Determine the (X, Y) coordinate at the center of the cell enclosing the given text.  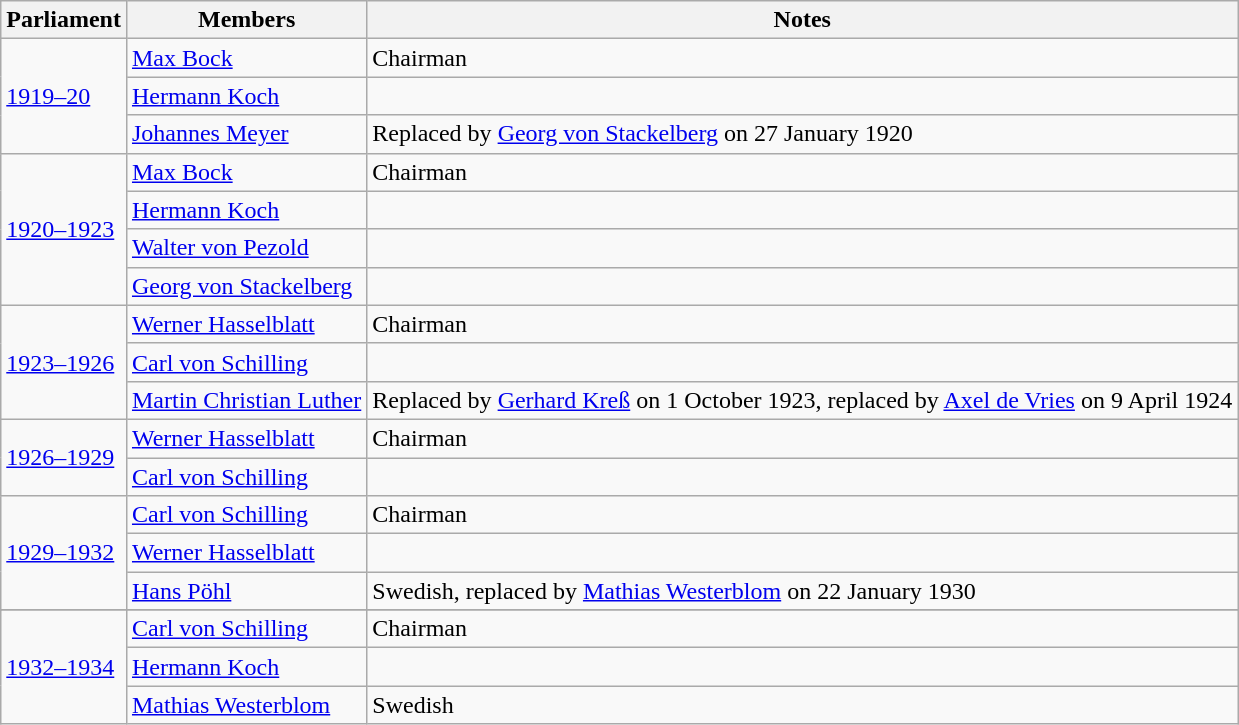
1932–1934 (64, 667)
1926–1929 (64, 457)
1929–1932 (64, 553)
1920–1923 (64, 229)
1919–20 (64, 96)
Swedish (802, 705)
Mathias Westerblom (246, 705)
Martin Christian Luther (246, 400)
Johannes Meyer (246, 134)
Walter von Pezold (246, 248)
Replaced by Gerhard Kreß on 1 October 1923, replaced by Axel de Vries on 9 April 1924 (802, 400)
Hans Pöhl (246, 591)
Parliament (64, 20)
Georg von Stackelberg (246, 286)
Swedish, replaced by Mathias Westerblom on 22 January 1930 (802, 591)
Notes (802, 20)
Replaced by Georg von Stackelberg on 27 January 1920 (802, 134)
Members (246, 20)
1923–1926 (64, 362)
